Locate the cell with the specified text and output its [X, Y] center coordinate. 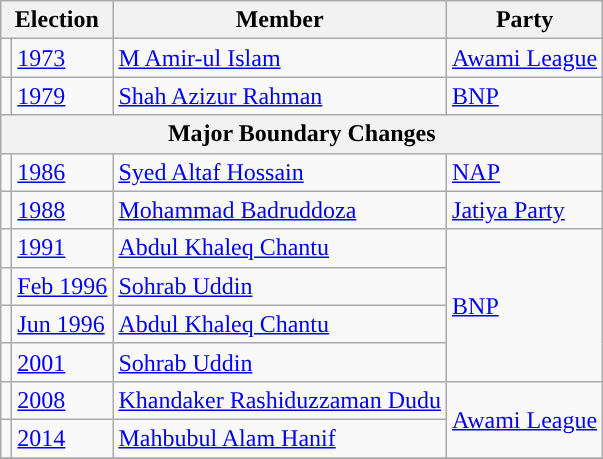
Party [525, 20]
2014 [62, 438]
Major Boundary Changes [302, 134]
Jun 1996 [62, 324]
1973 [62, 58]
Syed Altaf Hossain [280, 172]
2001 [62, 362]
Feb 1996 [62, 286]
Member [280, 20]
Shah Azizur Rahman [280, 96]
Jatiya Party [525, 210]
2008 [62, 400]
1991 [62, 248]
NAP [525, 172]
1986 [62, 172]
Khandaker Rashiduzzaman Dudu [280, 400]
1988 [62, 210]
M Amir-ul Islam [280, 58]
Mohammad Badruddoza [280, 210]
Election [57, 20]
Mahbubul Alam Hanif [280, 438]
1979 [62, 96]
